For the text-containing cell, return its midpoint in [X, Y] coordinate format. 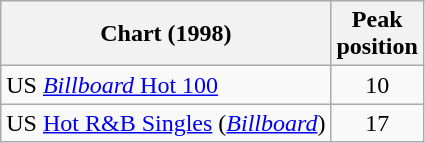
US Hot R&B Singles (Billboard) [166, 123]
US Billboard Hot 100 [166, 85]
Peakposition [377, 34]
17 [377, 123]
10 [377, 85]
Chart (1998) [166, 34]
